Find where the given text appears and provide that cell's center as [X, Y] coordinate. 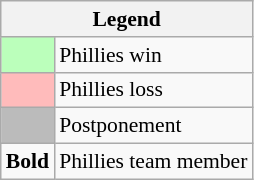
Phillies team member [153, 162]
Phillies loss [153, 90]
Legend [127, 19]
Postponement [153, 126]
Phillies win [153, 55]
Bold [28, 162]
